Return the [X, Y] coordinate for the center point of the cell that contains the specified text.  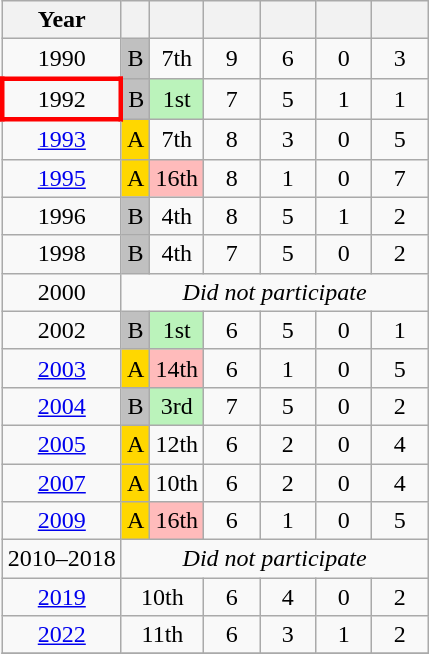
2019 [62, 597]
2010–2018 [62, 559]
2004 [62, 406]
2007 [62, 483]
14th [177, 368]
2005 [62, 444]
1995 [62, 178]
12th [177, 444]
2009 [62, 521]
3rd [177, 406]
2022 [62, 635]
Year [62, 20]
11th [162, 635]
1996 [62, 216]
1992 [62, 98]
1993 [62, 139]
2003 [62, 368]
2002 [62, 330]
1998 [62, 254]
9 [232, 59]
1990 [62, 59]
2000 [62, 292]
